Return (X, Y) of the center of cell containing provided text 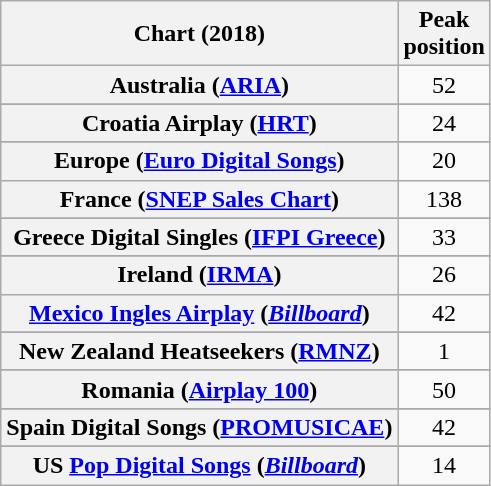
Mexico Ingles Airplay (Billboard) (200, 313)
New Zealand Heatseekers (RMNZ) (200, 351)
Romania (Airplay 100) (200, 389)
France (SNEP Sales Chart) (200, 199)
Chart (2018) (200, 34)
52 (444, 85)
Greece Digital Singles (IFPI Greece) (200, 237)
26 (444, 275)
24 (444, 123)
1 (444, 351)
14 (444, 465)
Peak position (444, 34)
Croatia Airplay (HRT) (200, 123)
Europe (Euro Digital Songs) (200, 161)
138 (444, 199)
US Pop Digital Songs (Billboard) (200, 465)
20 (444, 161)
Spain Digital Songs (PROMUSICAE) (200, 427)
33 (444, 237)
Australia (ARIA) (200, 85)
Ireland (IRMA) (200, 275)
50 (444, 389)
